Provide the [x, y] coordinate of the cell's center where the given text is located.  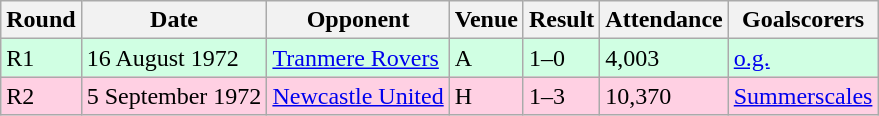
Opponent [358, 20]
R2 [41, 96]
1–3 [561, 96]
Result [561, 20]
10,370 [664, 96]
Round [41, 20]
Venue [486, 20]
H [486, 96]
1–0 [561, 58]
A [486, 58]
16 August 1972 [174, 58]
o.g. [803, 58]
R1 [41, 58]
Summerscales [803, 96]
Tranmere Rovers [358, 58]
5 September 1972 [174, 96]
4,003 [664, 58]
Date [174, 20]
Attendance [664, 20]
Newcastle United [358, 96]
Goalscorers [803, 20]
